Find where the given text appears and provide that cell's center as (X, Y) coordinate. 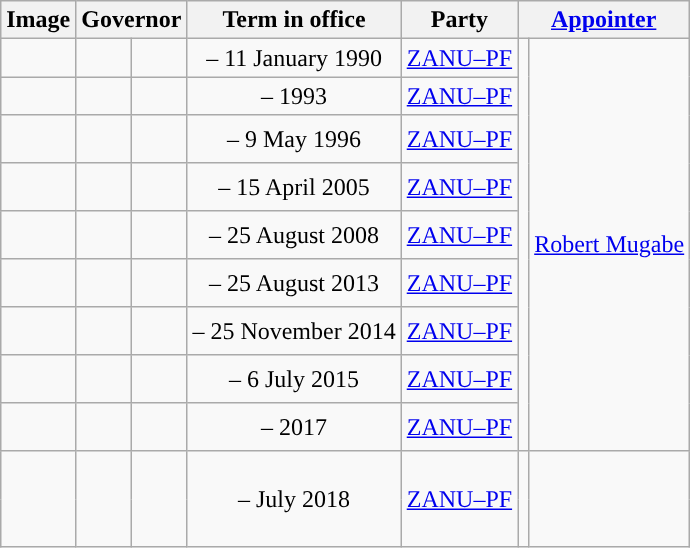
Appointer (604, 20)
– 9 May 1996 (294, 139)
– July 2018 (294, 499)
Term in office (294, 20)
– 25 August 2008 (294, 235)
– 25 November 2014 (294, 331)
– 2017 (294, 427)
Robert Mugabe (610, 245)
– 11 January 1990 (294, 58)
– 1993 (294, 96)
Governor (132, 20)
Party (459, 20)
– 6 July 2015 (294, 379)
– 25 August 2013 (294, 283)
Image (38, 20)
– 15 April 2005 (294, 187)
